Extract the [x, y] coordinate from the center of the cell holding the provided text.  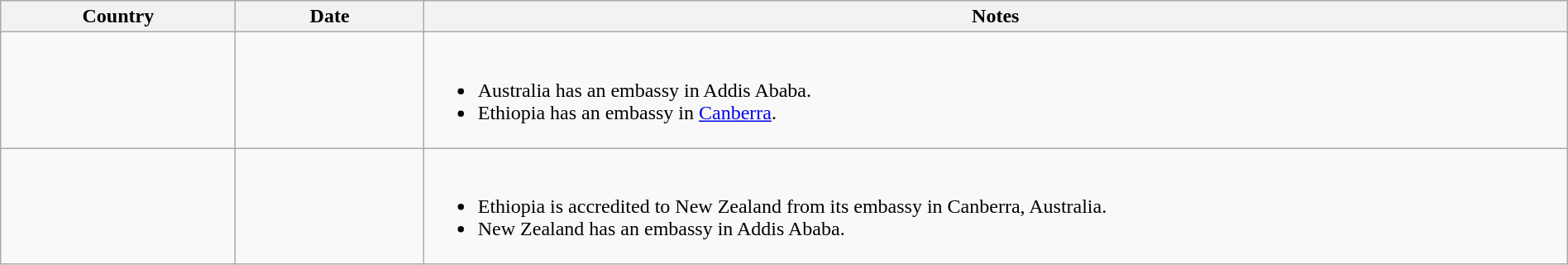
Australia has an embassy in Addis Ababa.Ethiopia has an embassy in Canberra. [996, 90]
Ethiopia is accredited to New Zealand from its embassy in Canberra, Australia.New Zealand has an embassy in Addis Ababa. [996, 206]
Country [118, 17]
Date [329, 17]
Notes [996, 17]
